Provide the (X, Y) coordinate of the cell's center where the given text is located.  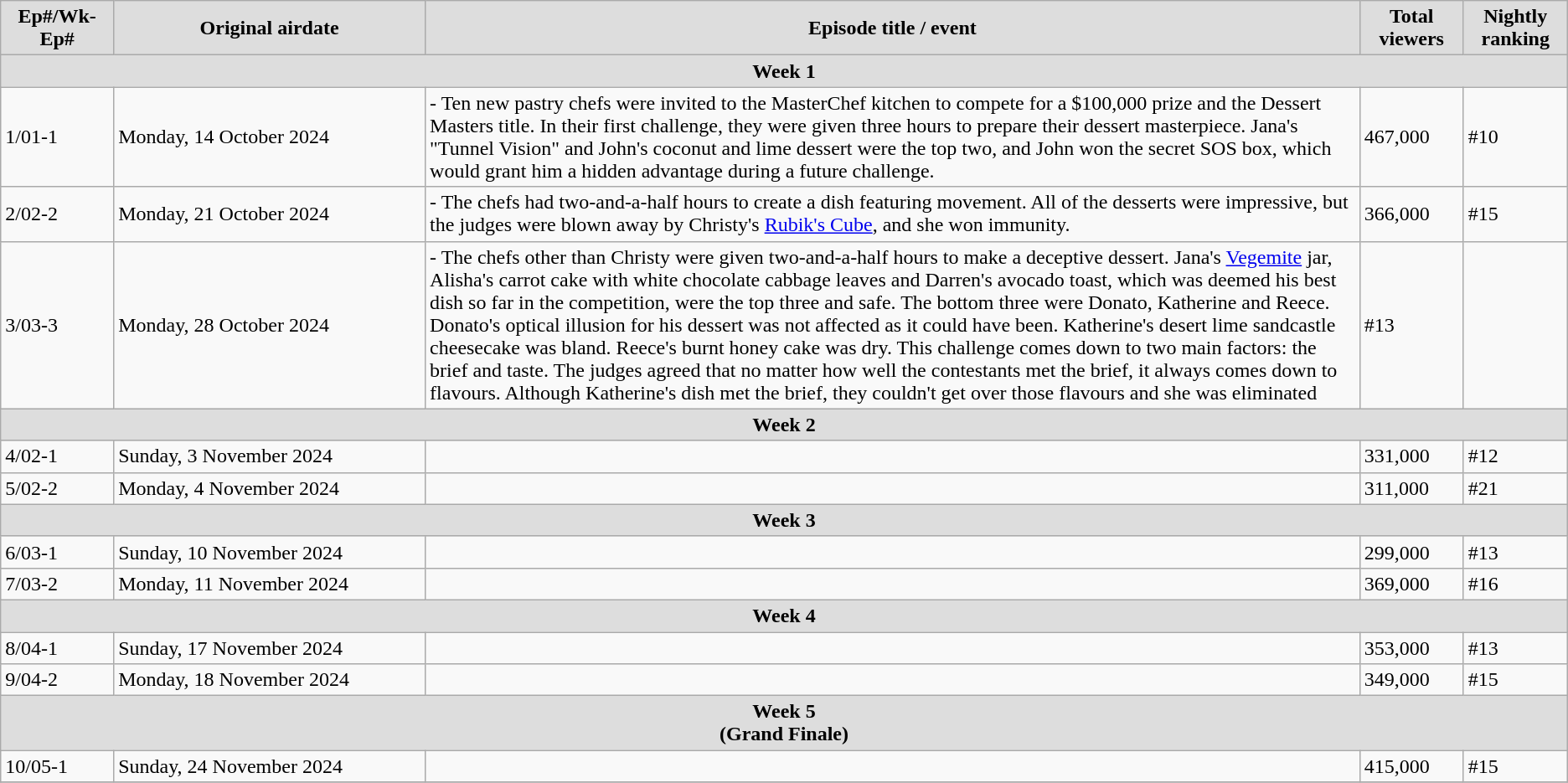
366,000 (1411, 214)
9/04-2 (57, 680)
Sunday, 24 November 2024 (270, 766)
331,000 (1411, 456)
Sunday, 17 November 2024 (270, 647)
#12 (1515, 456)
Monday, 21 October 2024 (270, 214)
10/05-1 (57, 766)
Monday, 18 November 2024 (270, 680)
Sunday, 3 November 2024 (270, 456)
Episode title / event (893, 28)
1/01-1 (57, 137)
311,000 (1411, 488)
3/03-3 (57, 325)
415,000 (1411, 766)
Ep#/Wk-Ep# (57, 28)
#10 (1515, 137)
#21 (1515, 488)
Monday, 11 November 2024 (270, 584)
Week 1 (784, 71)
#16 (1515, 584)
Nightly ranking (1515, 28)
Week 2 (784, 425)
349,000 (1411, 680)
7/03-2 (57, 584)
4/02-1 (57, 456)
Original airdate (270, 28)
Week 3 (784, 520)
299,000 (1411, 552)
Monday, 14 October 2024 (270, 137)
Monday, 4 November 2024 (270, 488)
5/02-2 (57, 488)
Week 5 (Grand Finale) (784, 724)
6/03-1 (57, 552)
353,000 (1411, 647)
Monday, 28 October 2024 (270, 325)
369,000 (1411, 584)
Total viewers (1411, 28)
Week 4 (784, 616)
2/02-2 (57, 214)
467,000 (1411, 137)
Sunday, 10 November 2024 (270, 552)
8/04-1 (57, 647)
